Detect which cell encompasses the target text, then output its (X, Y) center coordinate. 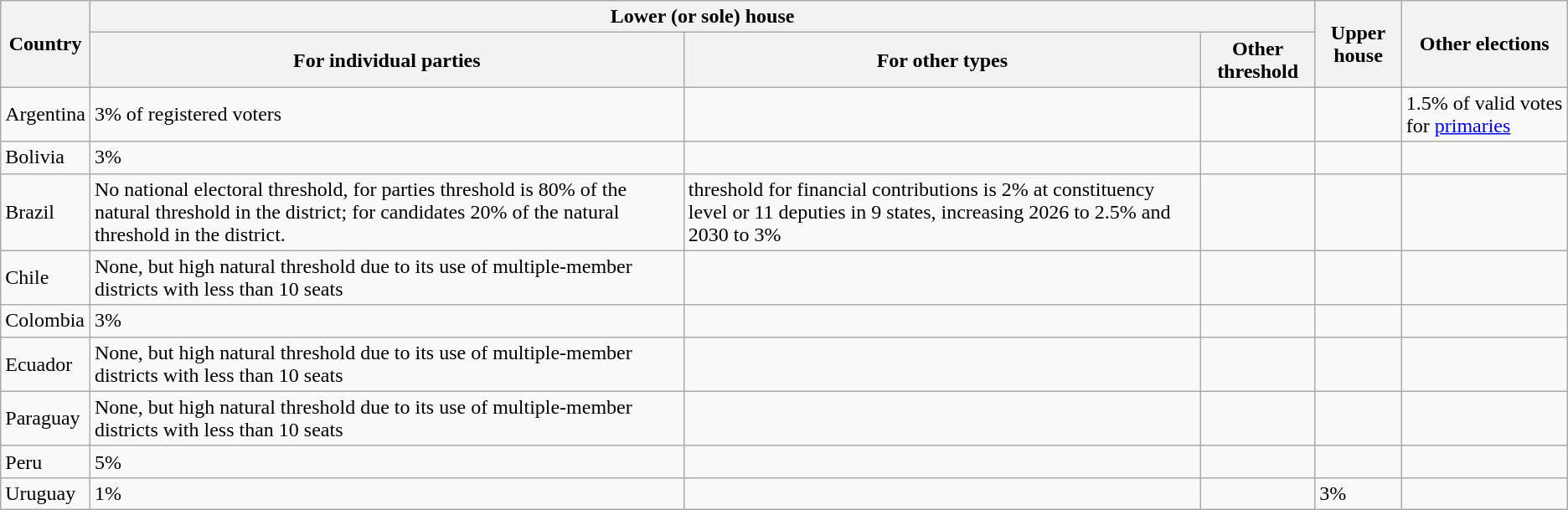
For individual parties (387, 60)
Other threshold (1257, 60)
Other elections (1484, 44)
3% of registered voters (387, 114)
threshold for financial contributions is 2% at constituency level or 11 deputies in 9 states, increasing 2026 to 2.5% and 2030 to 3% (941, 212)
5% (387, 461)
Uruguay (45, 493)
Lower (or sole) house (702, 17)
Ecuador (45, 363)
Colombia (45, 321)
Country (45, 44)
Chile (45, 278)
Brazil (45, 212)
Paraguay (45, 419)
Peru (45, 461)
1.5% of valid votes for primaries (1484, 114)
Upper house (1359, 44)
1% (387, 493)
For other types (941, 60)
Bolivia (45, 157)
Argentina (45, 114)
